Provide the [X, Y] coordinate of the cell's center where the given text is located.  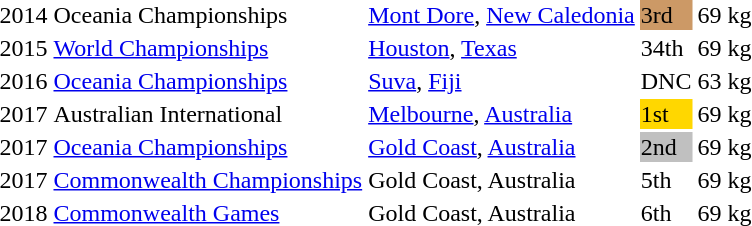
Suva, Fiji [502, 81]
1st [666, 114]
34th [666, 48]
5th [666, 180]
Commonwealth Championships [208, 180]
World Championships [208, 48]
Australian International [208, 114]
Mont Dore, New Caledonia [502, 15]
3rd [666, 15]
Houston, Texas [502, 48]
DNC [666, 81]
2nd [666, 147]
Melbourne, Australia [502, 114]
